Capture the cell that displays the provided text and extract its [x, y] central coordinate. 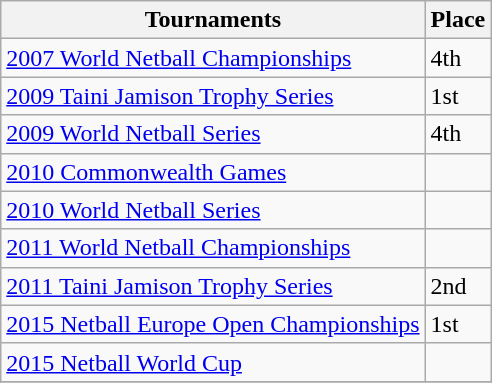
2011 World Netball Championships [213, 248]
Place [458, 20]
2010 Commonwealth Games [213, 172]
2015 Netball Europe Open Championships [213, 324]
Tournaments [213, 20]
2010 World Netball Series [213, 210]
2011 Taini Jamison Trophy Series [213, 286]
2007 World Netball Championships [213, 58]
2nd [458, 286]
2009 Taini Jamison Trophy Series [213, 96]
2015 Netball World Cup [213, 362]
2009 World Netball Series [213, 134]
